Provide the (x, y) coordinate of the cell's center where the given text is located.  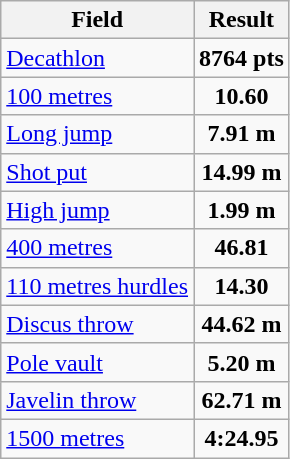
High jump (98, 210)
62.71 m (242, 400)
Long jump (98, 134)
Field (98, 20)
100 metres (98, 96)
Shot put (98, 172)
14.30 (242, 286)
Result (242, 20)
10.60 (242, 96)
110 metres hurdles (98, 286)
8764 pts (242, 58)
46.81 (242, 248)
Javelin throw (98, 400)
Pole vault (98, 362)
Discus throw (98, 324)
7.91 m (242, 134)
44.62 m (242, 324)
1.99 m (242, 210)
4:24.95 (242, 438)
1500 metres (98, 438)
400 metres (98, 248)
Decathlon (98, 58)
5.20 m (242, 362)
14.99 m (242, 172)
